Locate the cell with the specified text and output its (X, Y) center coordinate. 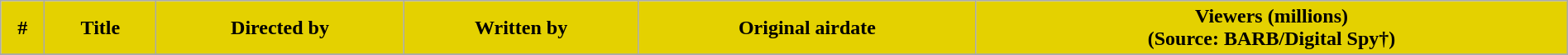
Viewers (millions)(Source: BARB/Digital Spy†) (1272, 28)
Written by (521, 28)
Title (101, 28)
# (23, 28)
Directed by (280, 28)
Original airdate (807, 28)
